Return (X, Y) of the center of cell containing provided text 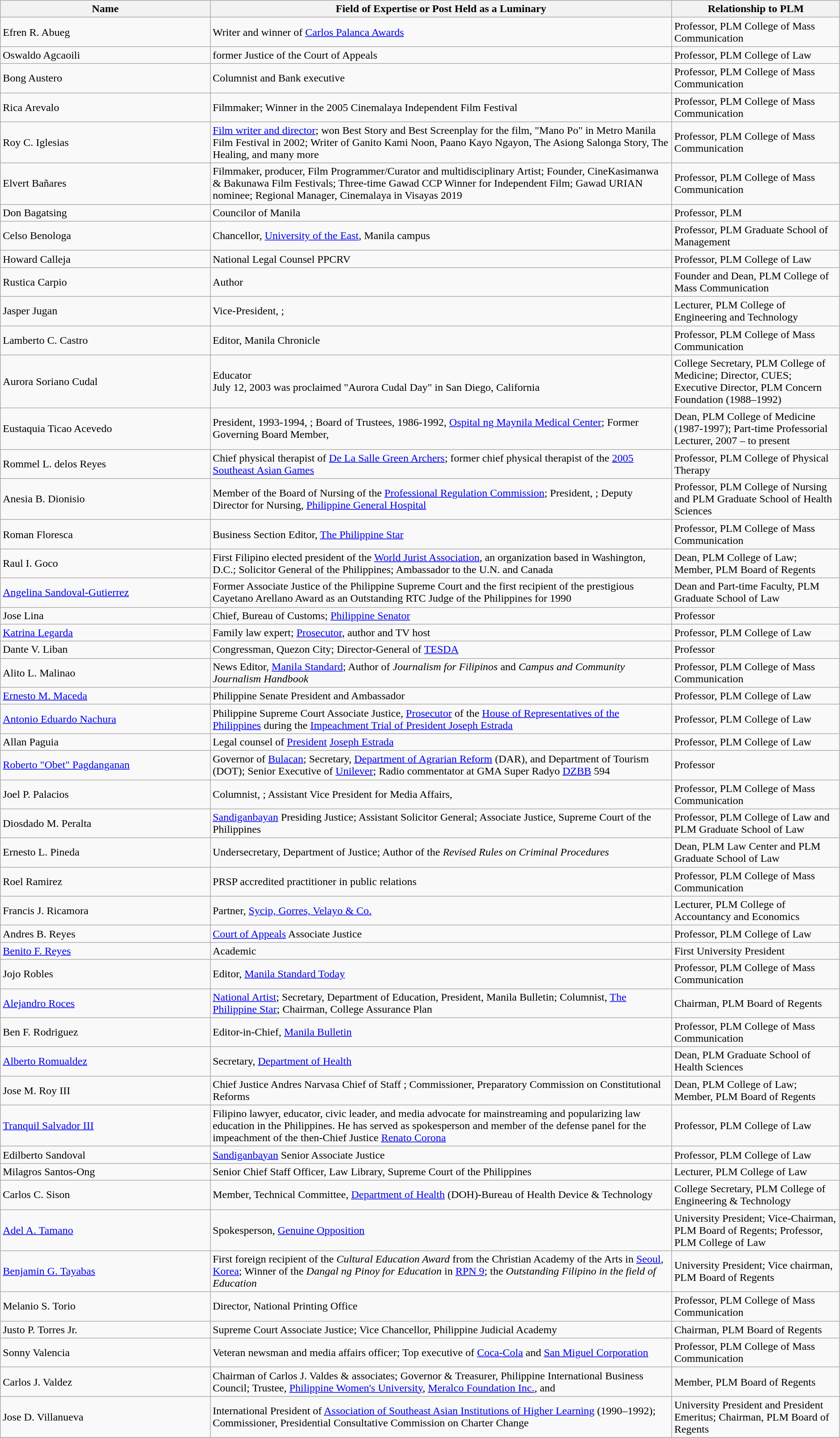
News Editor, Manila Standard; Author of Journalism for Filipinos and Campus and Community Journalism Handbook (441, 672)
Chancellor, University of the East, Manila campus (441, 235)
Joel P. Palacios (106, 794)
Dean, PLM Graduate School of Health Sciences (755, 1061)
University President; Vice-Chairman, PLM Board of Regents; Professor, PLM College of Law (755, 1230)
Name (106, 9)
Columnist, ; Assistant Vice President for Media Affairs, (441, 794)
Jose D. Villanueva (106, 1417)
Professor, PLM College of Law and PLM Graduate School of Law (755, 824)
Roy C. Iglesias (106, 142)
Roberto "Obet" Pagdanganan (106, 765)
Jose Lina (106, 616)
Francis J. Ricamora (106, 911)
Legal counsel of President Joseph Estrada (441, 742)
Benjamin G. Tayabas (106, 1271)
PRSP accredited practitioner in public relations (441, 882)
Author (441, 282)
Lecturer, PLM College of Accountancy and Economics (755, 911)
Raul I. Goco (106, 563)
Carlos J. Valdez (106, 1382)
Member, Technical Committee, Department of Health (DOH)-Bureau of Health Device & Technology (441, 1194)
National Artist; Secretary, Department of Education, President, Manila Bulletin; Columnist, The Philippine Star; Chairman, College Assurance Plan (441, 1003)
Veteran newsman and media affairs officer; Top executive of Coca-Cola and San Miguel Corporation (441, 1353)
Member, PLM Board of Regents (755, 1382)
College Secretary, PLM College of Engineering & Technology (755, 1194)
Chief, Bureau of Customs; Philippine Senator (441, 616)
Court of Appeals Associate Justice (441, 934)
Allan Paguia (106, 742)
Philippine Senate President and Ambassador (441, 696)
Writer and winner of Carlos Palanca Awards (441, 32)
Tranquil Salvador III (106, 1126)
Director, National Printing Office (441, 1306)
Sandiganbayan Presiding Justice; Assistant Solicitor General; Associate Justice, Supreme Court of the Philippines (441, 824)
Oswaldo Agcaoili (106, 55)
Dante V. Liban (106, 650)
Ernesto L. Pineda (106, 852)
Professor, PLM College of Nursing and PLM Graduate School of Health Sciences (755, 499)
First University President (755, 951)
Ben F. Rodriguez (106, 1032)
Bong Austero (106, 78)
Councilor of Manila (441, 213)
Dean and Part-time Faculty, PLM Graduate School of Law (755, 593)
Efren R. Abueg (106, 32)
Relationship to PLM (755, 9)
Sandiganbayan Senior Associate Justice (441, 1155)
Spokesperson, Genuine Opposition (441, 1230)
Carlos C. Sison (106, 1194)
Editor, Manila Standard Today (441, 974)
Chief Justice Andres Narvasa Chief of Staff ; Commissioner, Preparatory Commission on Constitutional Reforms (441, 1091)
Alejandro Roces (106, 1003)
Family law expert; Prosecutor, author and TV host (441, 633)
Founder and Dean, PLM College of Mass Communication (755, 282)
University President; Vice chairman, PLM Board of Regents (755, 1271)
Dean, PLM College of Medicine (1987-1997); Part-time Professorial Lecturer, 2007 – to present (755, 429)
Eustaquia Ticao Acevedo (106, 429)
Academic (441, 951)
Editor-in-Chief, Manila Bulletin (441, 1032)
Justo P. Torres Jr. (106, 1330)
Jojo Robles (106, 974)
Lecturer, PLM College of Law (755, 1172)
Adel A. Tamano (106, 1230)
Don Bagatsing (106, 213)
Columnist and Bank executive (441, 78)
Milagros Santos-Ong (106, 1172)
University President and President Emeritus; Chairman, PLM Board of Regents (755, 1417)
Editor, Manila Chronicle (441, 340)
Partner, Sycip, Gorres, Velayo & Co. (441, 911)
Alito L. Malinao (106, 672)
Professor, PLM (755, 213)
Rustica Carpio (106, 282)
Congressman, Quezon City; Director-General of TESDA (441, 650)
Lamberto C. Castro (106, 340)
President, 1993-1994, ; Board of Trustees, 1986-1992, Ospital ng Maynila Medical Center; Former Governing Board Member, (441, 429)
Jasper Jugan (106, 311)
Roman Floresca (106, 535)
Professor, PLM College of Physical Therapy (755, 464)
Vice-President, ; (441, 311)
Field of Expertise or Post Held as a Luminary (441, 9)
former Justice of the Court of Appeals (441, 55)
College Secretary, PLM College of Medicine; Director, CUES; Executive Director, PLM Concern Foundation (1988–1992) (755, 381)
Educator July 12, 2003 was proclaimed "Aurora Cudal Day" in San Diego, California (441, 381)
Ernesto M. Maceda (106, 696)
Antonio Eduardo Nachura (106, 719)
Professor, PLM Graduate School of Management (755, 235)
Dean, PLM Law Center and PLM Graduate School of Law (755, 852)
National Legal Counsel PPCRV (441, 259)
Jose M. Roy III (106, 1091)
Katrina Legarda (106, 633)
Rommel L. delos Reyes (106, 464)
Edilberto Sandoval (106, 1155)
Celso Benologa (106, 235)
Chief physical therapist of De La Salle Green Archers; former chief physical therapist of the 2005 Southeast Asian Games (441, 464)
Howard Calleja (106, 259)
Supreme Court Associate Justice; Vice Chancellor, Philippine Judicial Academy (441, 1330)
Angelina Sandoval-Gutierrez (106, 593)
Diosdado M. Peralta (106, 824)
Sonny Valencia (106, 1353)
Andres B. Reyes (106, 934)
Anesia B. Dionisio (106, 499)
Roel Ramirez (106, 882)
Benito F. Reyes (106, 951)
Melanio S. Torio (106, 1306)
Undersecretary, Department of Justice; Author of the Revised Rules on Criminal Procedures (441, 852)
Alberto Romualdez (106, 1061)
Elvert Bañares (106, 184)
Business Section Editor, The Philippine Star (441, 535)
Rica Arevalo (106, 107)
Lecturer, PLM College of Engineering and Technology (755, 311)
Filmmaker; Winner in the 2005 Cinemalaya Independent Film Festival (441, 107)
Senior Chief Staff Officer, Law Library, Supreme Court of the Philippines (441, 1172)
Secretary, Department of Health (441, 1061)
Aurora Soriano Cudal (106, 381)
Member of the Board of Nursing of the Professional Regulation Commission; President, ; Deputy Director for Nursing, Philippine General Hospital (441, 499)
